Return the [x, y] coordinate for the center point of the cell that contains the specified text.  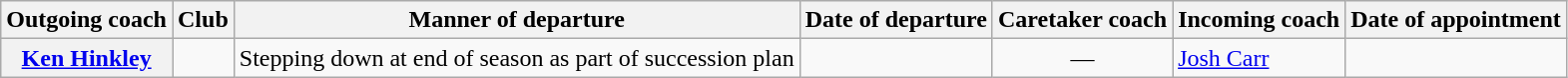
Club [203, 20]
Incoming coach [1260, 20]
Date of appointment [1456, 20]
Caretaker coach [1082, 20]
Josh Carr [1260, 58]
Stepping down at end of season as part of succession plan [517, 58]
Outgoing coach [87, 20]
Manner of departure [517, 20]
— [1082, 58]
Date of departure [896, 20]
Ken Hinkley [87, 58]
